Determine the (x, y) coordinate at the center of the cell enclosing the given text.  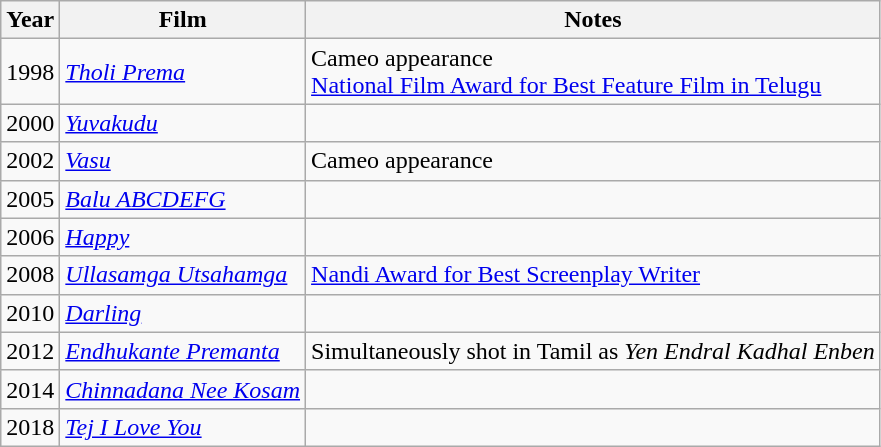
Happy (183, 237)
2012 (30, 351)
2008 (30, 275)
2002 (30, 161)
Tej I Love You (183, 427)
Darling (183, 313)
Nandi Award for Best Screenplay Writer (594, 275)
Simultaneously shot in Tamil as Yen Endral Kadhal Enben (594, 351)
2005 (30, 199)
1998 (30, 72)
Chinnadana Nee Kosam (183, 389)
Yuvakudu (183, 123)
Cameo appearance (594, 161)
Tholi Prema (183, 72)
Film (183, 20)
2000 (30, 123)
Ullasamga Utsahamga (183, 275)
2014 (30, 389)
2018 (30, 427)
Notes (594, 20)
2010 (30, 313)
Year (30, 20)
Cameo appearanceNational Film Award for Best Feature Film in Telugu (594, 72)
Balu ABCDEFG (183, 199)
Endhukante Premanta (183, 351)
2006 (30, 237)
Vasu (183, 161)
